Detect which cell encompasses the target text, then output its (x, y) center coordinate. 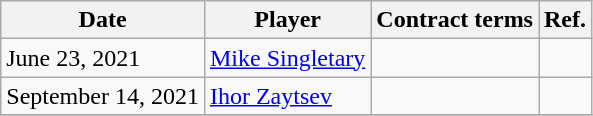
September 14, 2021 (103, 96)
Mike Singletary (287, 58)
Contract terms (455, 20)
Date (103, 20)
Player (287, 20)
Ihor Zaytsev (287, 96)
Ref. (564, 20)
June 23, 2021 (103, 58)
